Determine the (x, y) coordinate at the center of the cell enclosing the given text.  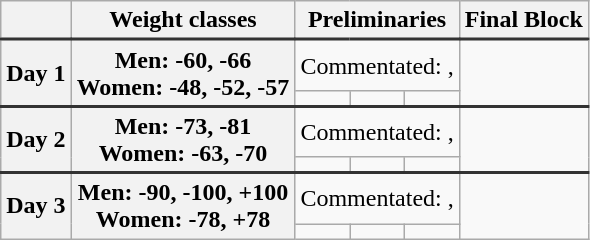
Men: -60, -66 Women: -48, -52, -57 (183, 74)
Day 3 (36, 206)
Preliminaries (377, 20)
Men: -73, -81 Women: -63, -70 (183, 140)
Final Block (524, 20)
Day 1 (36, 74)
Day 2 (36, 140)
Men: -90, -100, +100 Women: -78, +78 (183, 206)
Weight classes (183, 20)
